Determine the (X, Y) coordinate at the center of the cell enclosing the given text.  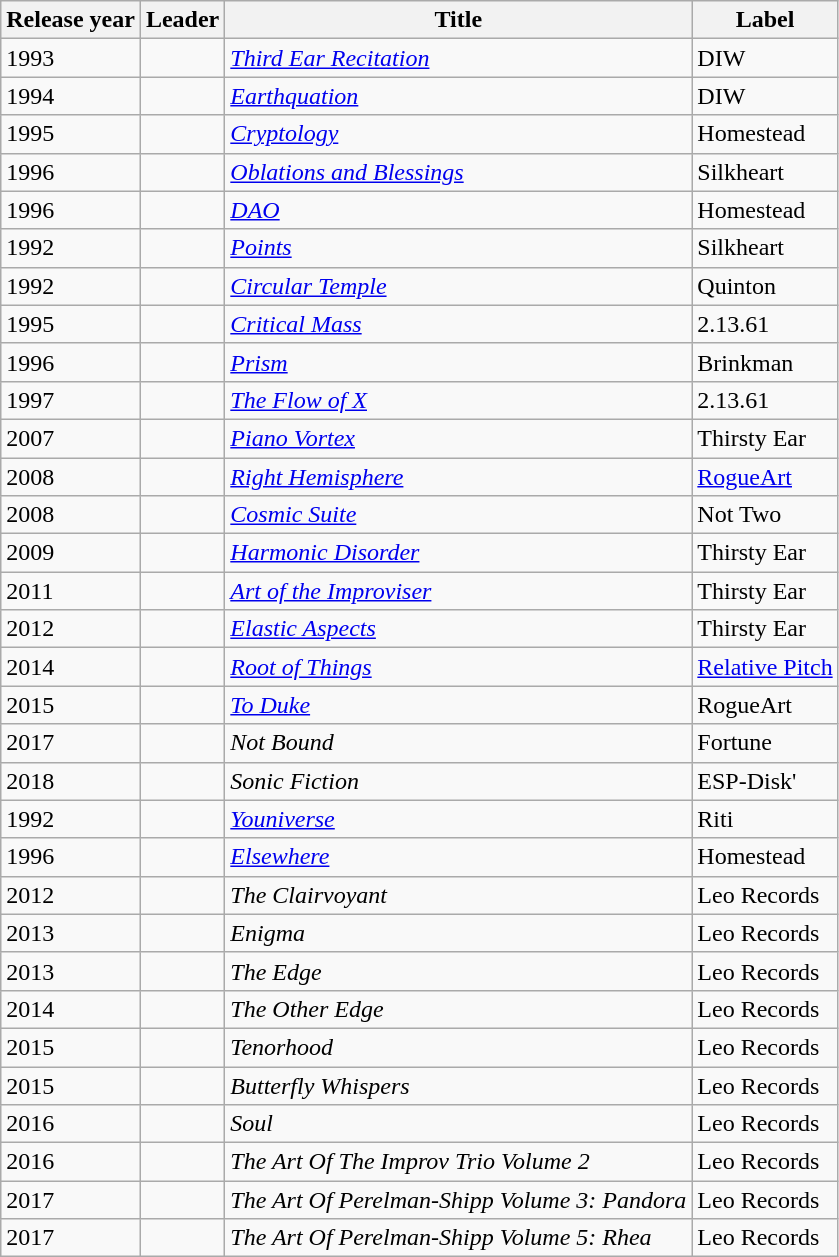
Butterfly Whispers (458, 1085)
Title (458, 20)
Relative Pitch (765, 667)
Youniverse (458, 819)
Release year (71, 20)
Circular Temple (458, 286)
The Art Of Perelman-Shipp Volume 5: Rhea (458, 1238)
Brinkman (765, 362)
Harmonic Disorder (458, 553)
Elsewhere (458, 857)
Cosmic Suite (458, 515)
To Duke (458, 705)
Third Ear Recitation (458, 58)
The Flow of X (458, 400)
Fortune (765, 743)
2018 (71, 781)
Soul (458, 1124)
Piano Vortex (458, 438)
The Edge (458, 971)
2007 (71, 438)
The Other Edge (458, 1009)
Points (458, 248)
Prism (458, 362)
Riti (765, 819)
Sonic Fiction (458, 781)
Enigma (458, 933)
Not Two (765, 515)
Leader (182, 20)
The Clairvoyant (458, 895)
The Art Of Perelman-Shipp Volume 3: Pandora (458, 1200)
The Art Of The Improv Trio Volume 2 (458, 1162)
1993 (71, 58)
Elastic Aspects (458, 629)
2009 (71, 553)
DAO (458, 210)
Tenorhood (458, 1047)
2011 (71, 591)
Critical Mass (458, 324)
Root of Things (458, 667)
Right Hemisphere (458, 477)
Not Bound (458, 743)
Quinton (765, 286)
Art of the Improviser (458, 591)
Earthquation (458, 96)
Oblations and Blessings (458, 172)
ESP-Disk' (765, 781)
1994 (71, 96)
1997 (71, 400)
Cryptology (458, 134)
Label (765, 20)
